For the text-containing cell, return its midpoint in (X, Y) coordinate format. 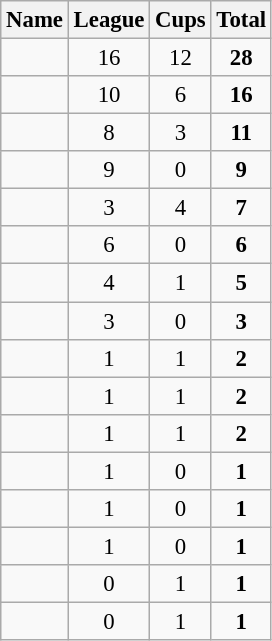
8 (108, 133)
11 (241, 133)
Total (241, 20)
12 (180, 58)
28 (241, 58)
Name (35, 20)
7 (241, 208)
League (108, 20)
10 (108, 95)
Cups (180, 20)
5 (241, 283)
